Find where the given text appears and provide that cell's center as (x, y) coordinate. 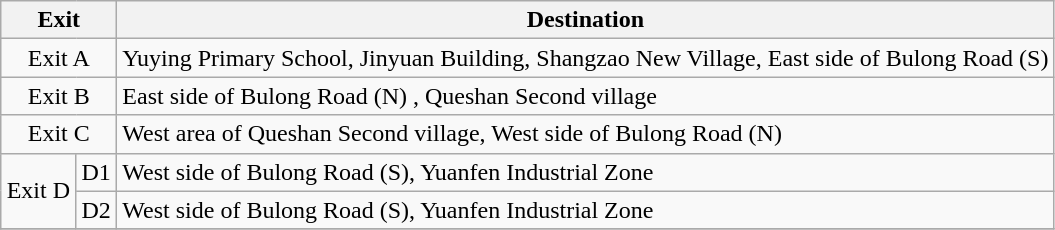
Exit C (59, 134)
Exit A (59, 58)
Exit D (38, 191)
Exit (59, 20)
Yuying Primary School, Jinyuan Building, Shangzao New Village, East side of Bulong Road (S) (586, 58)
East side of Bulong Road (N) , Queshan Second village (586, 96)
D2 (96, 210)
Destination (586, 20)
Exit B (59, 96)
West area of Queshan Second village, West side of Bulong Road (N) (586, 134)
D1 (96, 172)
